Provide the (X, Y) coordinate of the cell's center where the given text is located.  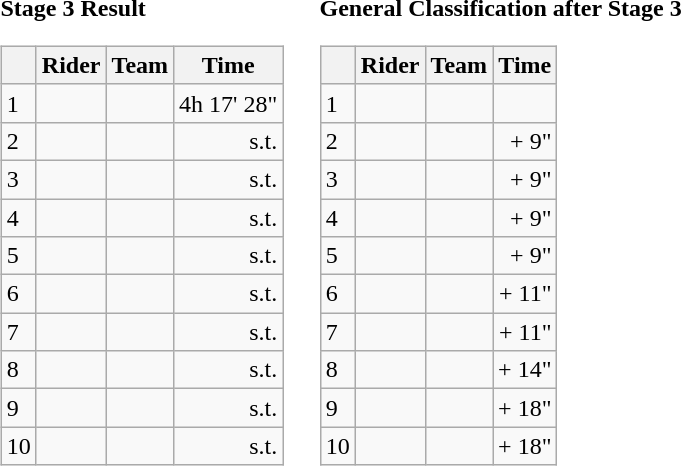
4h 17' 28" (228, 103)
+ 14" (525, 370)
